Identify which cell holds the provided text, then report its (x, y) central coordinate. 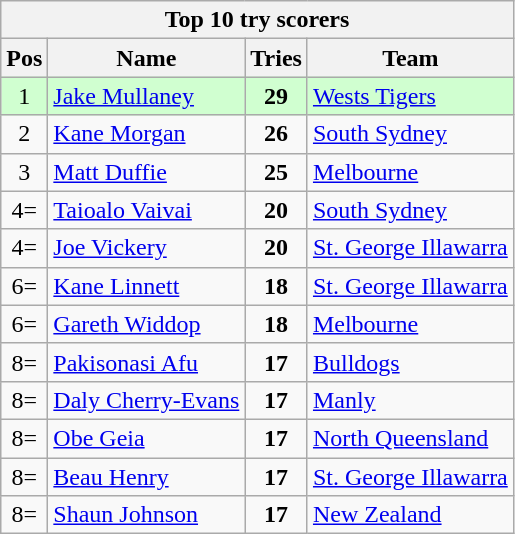
North Queensland (410, 438)
3 (24, 172)
Kane Linnett (146, 286)
New Zealand (410, 515)
Manly (410, 400)
Daly Cherry-Evans (146, 400)
Bulldogs (410, 362)
Gareth Widdop (146, 324)
2 (24, 134)
Shaun Johnson (146, 515)
Joe Vickery (146, 248)
Matt Duffie (146, 172)
25 (276, 172)
Tries (276, 58)
1 (24, 96)
Taioalo Vaivai (146, 210)
Pos (24, 58)
Obe Geia (146, 438)
Top 10 try scorers (258, 20)
Beau Henry (146, 477)
Kane Morgan (146, 134)
29 (276, 96)
26 (276, 134)
Wests Tigers (410, 96)
Jake Mullaney (146, 96)
Pakisonasi Afu (146, 362)
Team (410, 58)
Name (146, 58)
